Return the [X, Y] coordinate for the center point of the cell that contains the specified text.  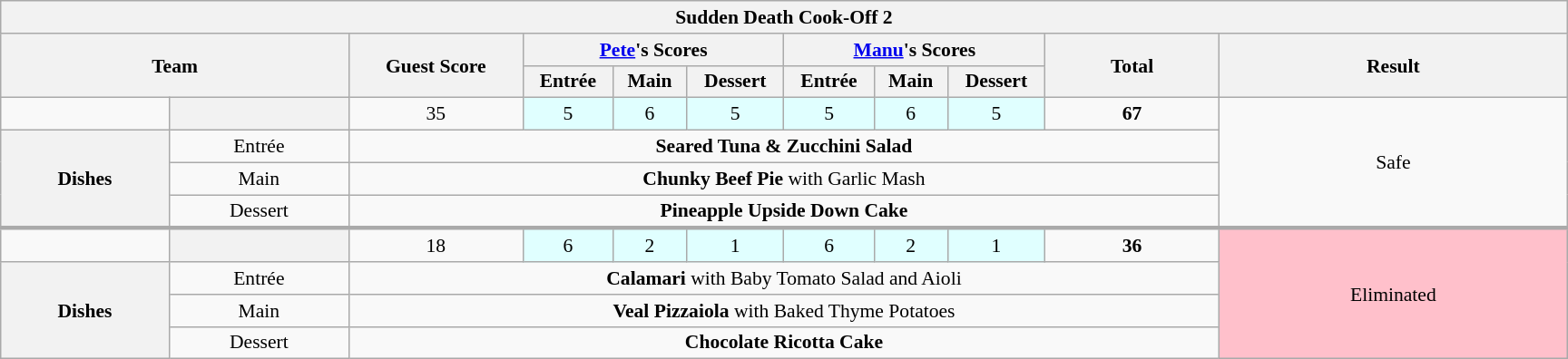
Pete's Scores [653, 50]
35 [436, 114]
Chocolate Ricotta Cake [784, 343]
18 [436, 245]
36 [1132, 245]
Manu's Scores [915, 50]
Total [1132, 65]
Seared Tuna & Zucchini Salad [784, 147]
Guest Score [436, 65]
Result [1393, 65]
Pineapple Upside Down Cake [784, 212]
Veal Pizzaiola with Baked Thyme Potatoes [784, 311]
Calamari with Baby Tomato Salad and Aioli [784, 278]
Sudden Death Cook-Off 2 [784, 17]
Team [175, 65]
Eliminated [1393, 294]
67 [1132, 114]
Chunky Beef Pie with Garlic Mash [784, 179]
Safe [1393, 163]
